From the cell containing the given text, extract its center point as (x, y) coordinate. 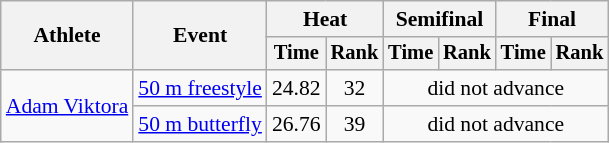
Heat (325, 19)
Event (200, 36)
50 m butterfly (200, 124)
Semifinal (439, 19)
26.76 (296, 124)
32 (355, 88)
50 m freestyle (200, 88)
Athlete (68, 36)
39 (355, 124)
Final (552, 19)
24.82 (296, 88)
Adam Viktora (68, 106)
